For the text-containing cell, return its midpoint in [x, y] coordinate format. 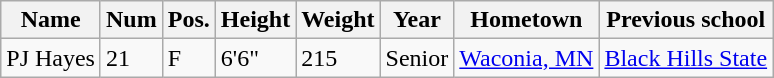
6'6" [255, 58]
Name [51, 20]
Previous school [686, 20]
Height [255, 20]
Pos. [188, 20]
PJ Hayes [51, 58]
F [188, 58]
Year [417, 20]
215 [338, 58]
Waconia, MN [526, 58]
Weight [338, 20]
Black Hills State [686, 58]
Num [131, 20]
Hometown [526, 20]
21 [131, 58]
Senior [417, 58]
